Determine the (X, Y) coordinate at the center of the cell enclosing the given text.  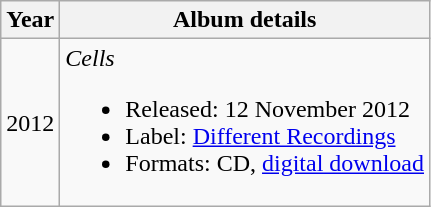
2012 (30, 122)
Year (30, 20)
CellsReleased: 12 November 2012Label: Different RecordingsFormats: CD, digital download (245, 122)
Album details (245, 20)
